Provide the (X, Y) coordinate of the cell's center where the given text is located.  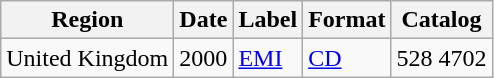
EMI (268, 58)
Catalog (442, 20)
CD (347, 58)
Date (204, 20)
Format (347, 20)
528 4702 (442, 58)
Region (88, 20)
United Kingdom (88, 58)
2000 (204, 58)
Label (268, 20)
